Find where the given text appears and provide that cell's center as [X, Y] coordinate. 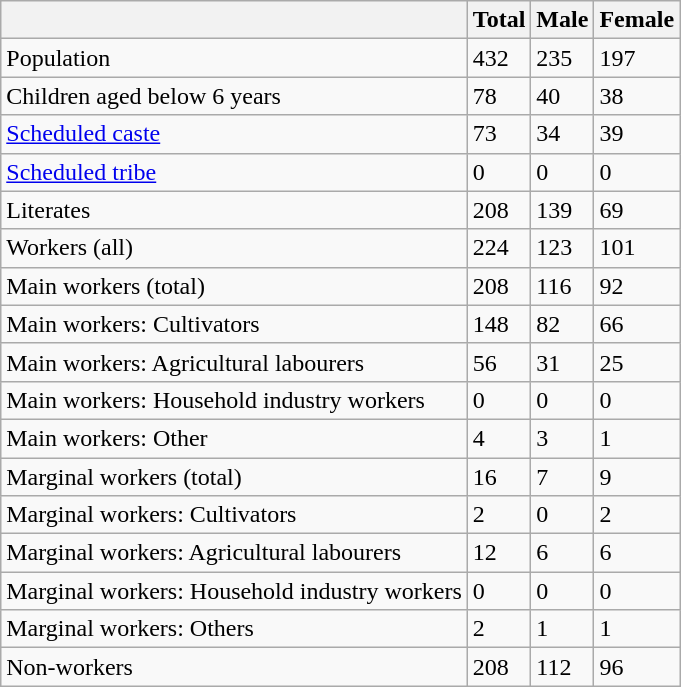
16 [499, 477]
96 [637, 667]
9 [637, 477]
432 [499, 58]
101 [637, 248]
25 [637, 362]
123 [562, 248]
34 [562, 134]
139 [562, 210]
112 [562, 667]
31 [562, 362]
Marginal workers (total) [234, 477]
Literates [234, 210]
Scheduled caste [234, 134]
235 [562, 58]
38 [637, 96]
73 [499, 134]
82 [562, 324]
56 [499, 362]
Male [562, 20]
148 [499, 324]
224 [499, 248]
Female [637, 20]
7 [562, 477]
Marginal workers: Household industry workers [234, 591]
Marginal workers: Others [234, 629]
69 [637, 210]
4 [499, 438]
92 [637, 286]
116 [562, 286]
Workers (all) [234, 248]
197 [637, 58]
39 [637, 134]
Marginal workers: Cultivators [234, 515]
Marginal workers: Agricultural labourers [234, 553]
Main workers: Household industry workers [234, 400]
Main workers (total) [234, 286]
Scheduled tribe [234, 172]
Main workers: Cultivators [234, 324]
Non-workers [234, 667]
Total [499, 20]
3 [562, 438]
12 [499, 553]
66 [637, 324]
Main workers: Other [234, 438]
Main workers: Agricultural labourers [234, 362]
78 [499, 96]
Children aged below 6 years [234, 96]
Population [234, 58]
40 [562, 96]
